Scan for the cell matching the given text and deliver its [X, Y] coordinate at center. 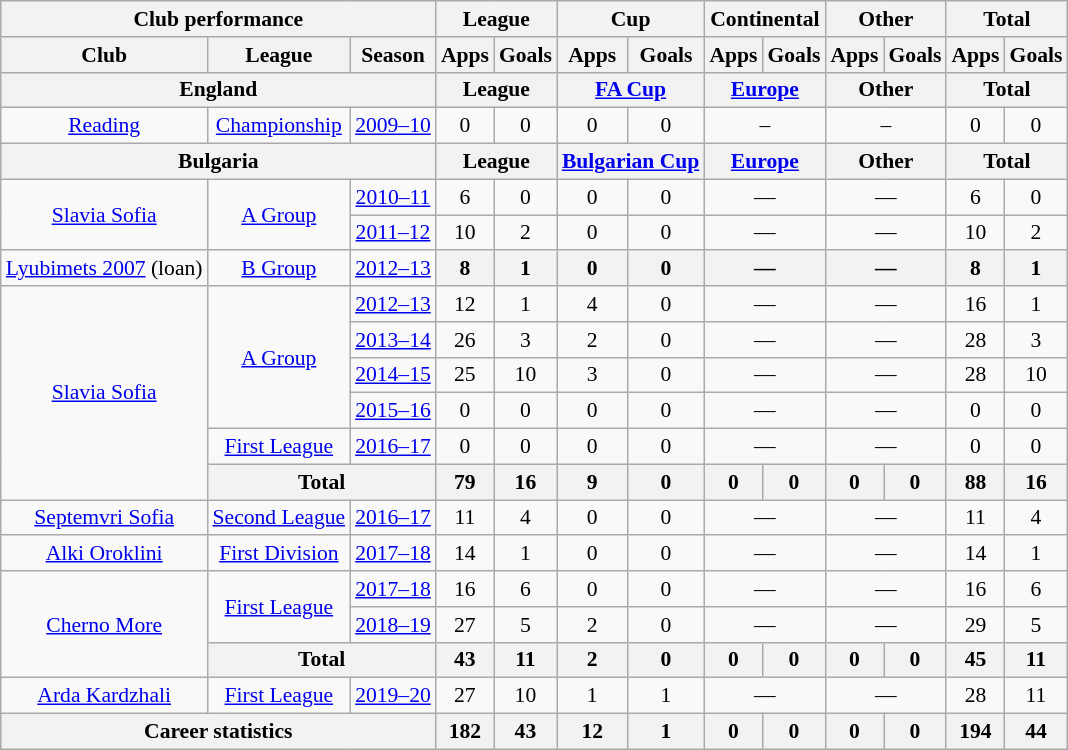
88 [975, 482]
2011–12 [393, 233]
Bulgaria [218, 162]
2013–14 [393, 340]
29 [975, 625]
182 [465, 732]
First Division [280, 554]
2015–16 [393, 411]
2009–10 [393, 126]
9 [592, 482]
44 [1036, 732]
Lyubimets 2007 (loan) [104, 269]
26 [465, 340]
Career statistics [218, 732]
England [218, 90]
Season [393, 55]
2014–15 [393, 375]
79 [465, 482]
Club performance [218, 19]
Second League [280, 518]
2018–19 [393, 625]
2019–20 [393, 696]
Championship [280, 126]
FA Cup [630, 90]
Cup [630, 19]
Cherno More [104, 624]
Club [104, 55]
25 [465, 375]
2010–11 [393, 197]
Reading [104, 126]
45 [975, 660]
B Group [280, 269]
194 [975, 732]
Continental [764, 19]
Bulgarian Cup [630, 162]
Alki Oroklini [104, 554]
Septemvri Sofia [104, 518]
Arda Kardzhali [104, 696]
